Scan for the cell matching the given text and deliver its [X, Y] coordinate at center. 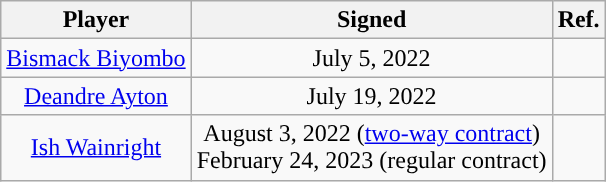
Deandre Ayton [96, 96]
July 5, 2022 [372, 58]
Ref. [578, 20]
Ish Wainright [96, 148]
Player [96, 20]
Signed [372, 20]
August 3, 2022 (two-way contract)February 24, 2023 (regular contract) [372, 148]
July 19, 2022 [372, 96]
Bismack Biyombo [96, 58]
